Scan for the cell matching the given text and deliver its (x, y) coordinate at center. 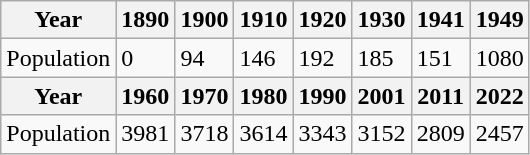
146 (264, 58)
1949 (500, 20)
2809 (440, 134)
1990 (322, 96)
151 (440, 58)
2011 (440, 96)
2457 (500, 134)
1080 (500, 58)
1941 (440, 20)
1890 (146, 20)
2001 (382, 96)
2022 (500, 96)
1970 (204, 96)
1980 (264, 96)
1930 (382, 20)
192 (322, 58)
3343 (322, 134)
1910 (264, 20)
185 (382, 58)
1960 (146, 96)
3981 (146, 134)
94 (204, 58)
3718 (204, 134)
0 (146, 58)
3152 (382, 134)
1900 (204, 20)
1920 (322, 20)
3614 (264, 134)
